From the cell containing the given text, extract its center point as [X, Y] coordinate. 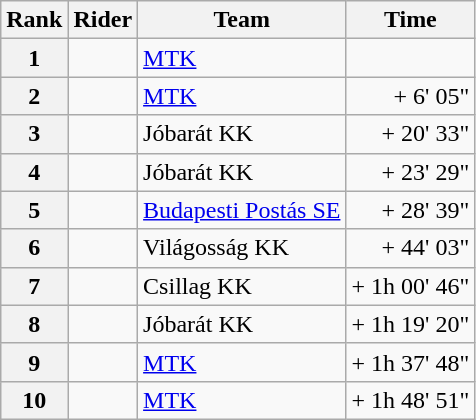
+ 1h 48' 51" [410, 400]
+ 28' 39" [410, 210]
+ 1h 37' 48" [410, 362]
Rank [34, 20]
Csillag KK [242, 286]
7 [34, 286]
+ 6' 05" [410, 96]
Budapesti Postás SE [242, 210]
+ 20' 33" [410, 134]
Team [242, 20]
6 [34, 248]
+ 1h 00' 46" [410, 286]
3 [34, 134]
4 [34, 172]
5 [34, 210]
1 [34, 58]
Rider [103, 20]
10 [34, 400]
9 [34, 362]
+ 44' 03" [410, 248]
Time [410, 20]
+ 1h 19' 20" [410, 324]
8 [34, 324]
2 [34, 96]
Világosság KK [242, 248]
+ 23' 29" [410, 172]
